Detect which cell encompasses the target text, then output its [x, y] center coordinate. 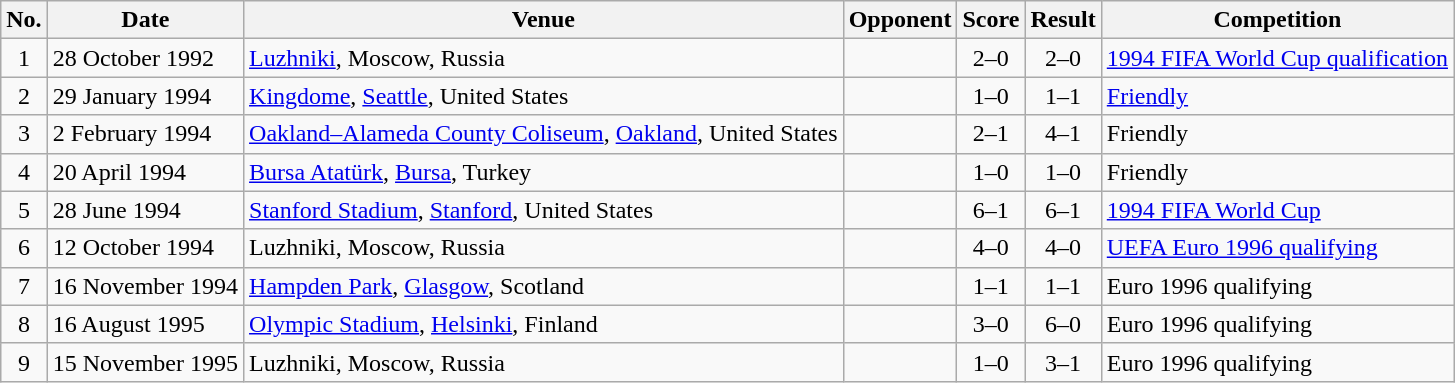
UEFA Euro 1996 qualifying [1277, 248]
No. [24, 20]
1994 FIFA World Cup qualification [1277, 58]
Olympic Stadium, Helsinki, Finland [544, 324]
Date [145, 20]
29 January 1994 [145, 96]
9 [24, 362]
2–1 [991, 134]
Stanford Stadium, Stanford, United States [544, 210]
20 April 1994 [145, 172]
Venue [544, 20]
4–1 [1063, 134]
1994 FIFA World Cup [1277, 210]
Opponent [900, 20]
12 October 1994 [145, 248]
28 October 1992 [145, 58]
Result [1063, 20]
Oakland–Alameda County Coliseum, Oakland, United States [544, 134]
16 August 1995 [145, 324]
3 [24, 134]
8 [24, 324]
5 [24, 210]
Competition [1277, 20]
3–0 [991, 324]
15 November 1995 [145, 362]
2 [24, 96]
4 [24, 172]
7 [24, 286]
1 [24, 58]
Kingdome, Seattle, United States [544, 96]
6 [24, 248]
6–0 [1063, 324]
Score [991, 20]
28 June 1994 [145, 210]
Hampden Park, Glasgow, Scotland [544, 286]
16 November 1994 [145, 286]
Bursa Atatürk, Bursa, Turkey [544, 172]
2 February 1994 [145, 134]
3–1 [1063, 362]
